Determine the [x, y] coordinate at the center of the cell enclosing the given text.  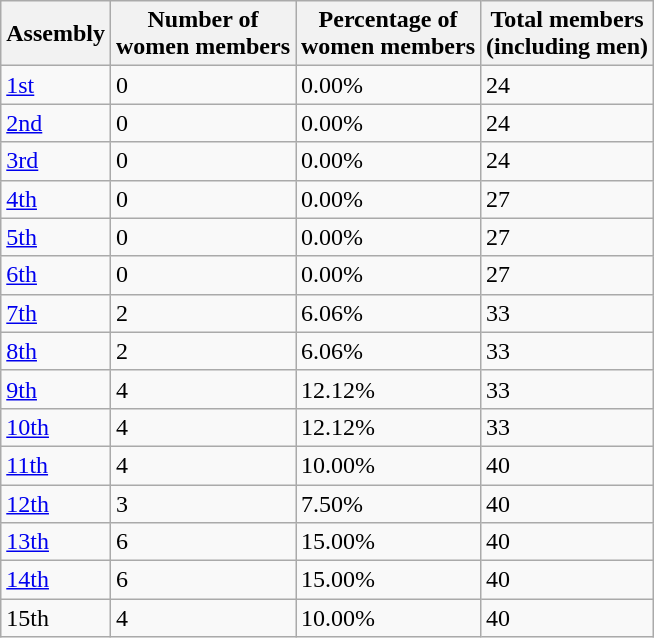
7.50% [388, 503]
Percentage ofwomen members [388, 34]
10th [56, 427]
1st [56, 85]
4th [56, 199]
Number ofwomen members [202, 34]
9th [56, 389]
13th [56, 542]
Total members(including men) [568, 34]
11th [56, 465]
3 [202, 503]
8th [56, 351]
3rd [56, 161]
15th [56, 618]
5th [56, 237]
6th [56, 275]
14th [56, 580]
12th [56, 503]
Assembly [56, 34]
2nd [56, 123]
7th [56, 313]
